For the text-containing cell, return its midpoint in [X, Y] coordinate format. 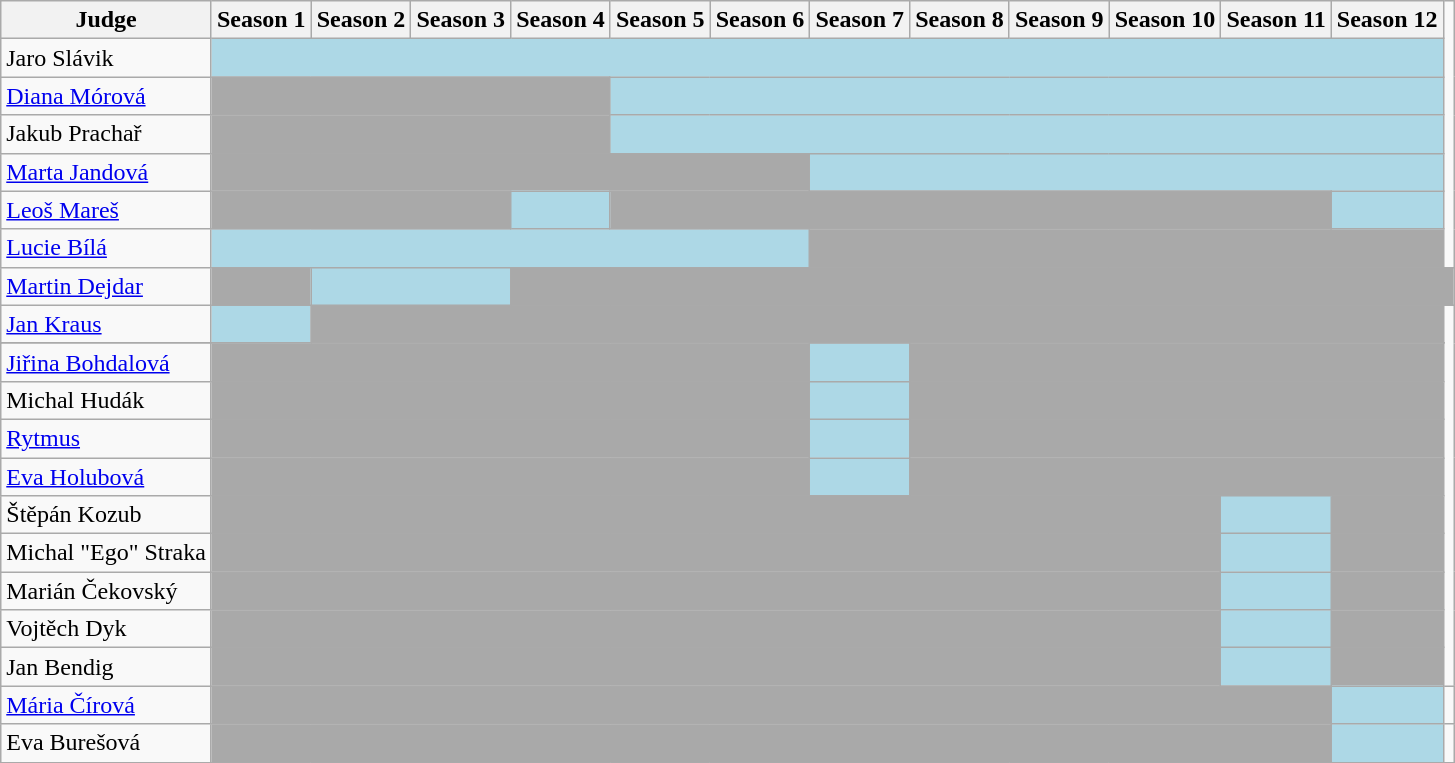
Rytmus [106, 438]
Jakub Prachař [106, 134]
Season 2 [361, 20]
Leoš Mareš [106, 210]
Season 3 [461, 20]
Season 4 [561, 20]
Martin Dejdar [106, 286]
Jaro Slávik [106, 58]
Jan Bendig [106, 667]
Season 9 [1059, 20]
Mária Čírová [106, 705]
Season 12 [1387, 20]
Michal Hudák [106, 400]
Season 11 [1276, 20]
Season 6 [760, 20]
Eva Holubová [106, 477]
Jan Kraus [106, 324]
Štěpán Kozub [106, 515]
Season 1 [261, 20]
Season 8 [960, 20]
Marián Čekovský [106, 591]
Marta Jandová [106, 172]
Season 5 [660, 20]
Judge [106, 20]
Michal "Ego" Straka [106, 553]
Lucie Bílá [106, 248]
Eva Burešová [106, 743]
Season 10 [1165, 20]
Season 7 [860, 20]
Jiřina Bohdalová [106, 362]
Diana Mórová [106, 96]
Vojtěch Dyk [106, 629]
